Search for the cell housing the specified text and yield its [X, Y] center coordinate. 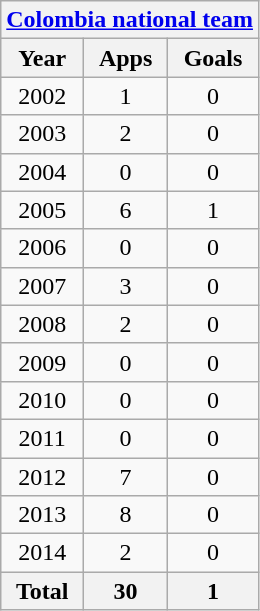
2004 [42, 172]
2002 [42, 96]
2008 [42, 324]
2013 [42, 515]
2007 [42, 286]
2010 [42, 400]
2014 [42, 553]
2005 [42, 210]
Year [42, 58]
30 [126, 591]
Total [42, 591]
6 [126, 210]
Goals [214, 58]
2012 [42, 477]
2011 [42, 438]
Colombia national team [130, 20]
2006 [42, 248]
2003 [42, 134]
2009 [42, 362]
7 [126, 477]
3 [126, 286]
8 [126, 515]
Apps [126, 58]
